Return [X, Y] of the center of cell containing provided text 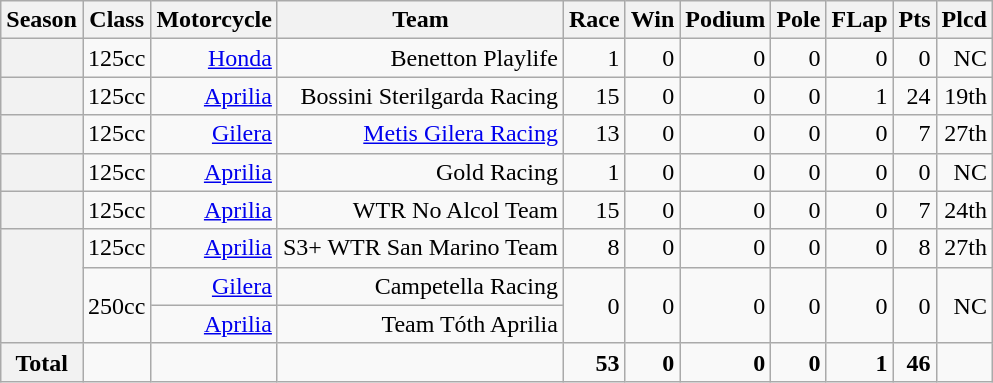
Campetella Racing [420, 286]
13 [594, 134]
250cc [116, 305]
Plcd [964, 20]
Win [652, 20]
Race [594, 20]
Honda [214, 58]
S3+ WTR San Marino Team [420, 248]
Metis Gilera Racing [420, 134]
24 [914, 96]
Gold Racing [420, 172]
Benetton Playlife [420, 58]
53 [594, 362]
Pole [798, 20]
Class [116, 20]
Pts [914, 20]
Bossini Sterilgarda Racing [420, 96]
46 [914, 362]
Team [420, 20]
Podium [726, 20]
WTR No Alcol Team [420, 210]
Motorcycle [214, 20]
24th [964, 210]
Team Tóth Aprilia [420, 324]
Season [42, 20]
FLap [860, 20]
Total [42, 362]
19th [964, 96]
